Provide the (X, Y) coordinate of the cell's center where the given text is located.  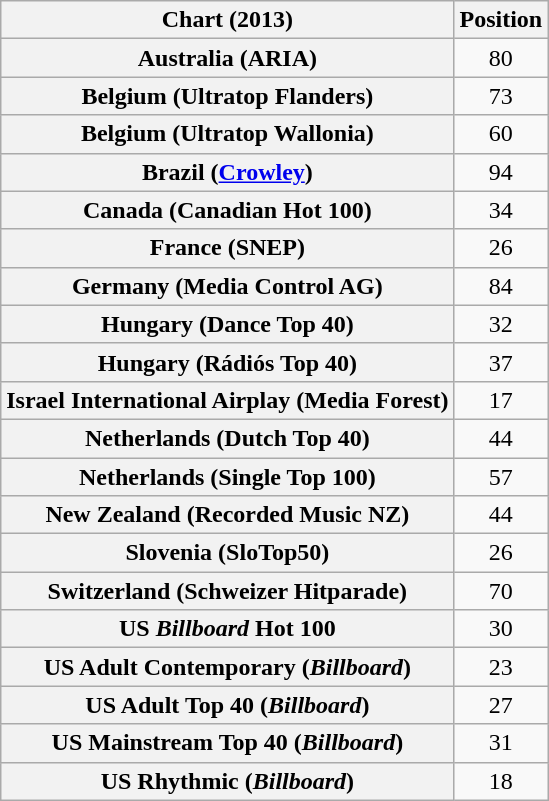
Switzerland (Schweizer Hitparade) (228, 591)
Netherlands (Dutch Top 40) (228, 438)
US Rhythmic (Billboard) (228, 781)
US Adult Contemporary (Billboard) (228, 667)
Germany (Media Control AG) (228, 286)
60 (501, 134)
Belgium (Ultratop Wallonia) (228, 134)
Belgium (Ultratop Flanders) (228, 96)
27 (501, 705)
Canada (Canadian Hot 100) (228, 210)
73 (501, 96)
34 (501, 210)
Netherlands (Single Top 100) (228, 477)
23 (501, 667)
Position (501, 20)
17 (501, 400)
84 (501, 286)
57 (501, 477)
US Adult Top 40 (Billboard) (228, 705)
32 (501, 324)
31 (501, 743)
30 (501, 629)
94 (501, 172)
Australia (ARIA) (228, 58)
New Zealand (Recorded Music NZ) (228, 515)
Hungary (Dance Top 40) (228, 324)
Slovenia (SloTop50) (228, 553)
US Mainstream Top 40 (Billboard) (228, 743)
Hungary (Rádiós Top 40) (228, 362)
18 (501, 781)
US Billboard Hot 100 (228, 629)
Brazil (Crowley) (228, 172)
Israel International Airplay (Media Forest) (228, 400)
70 (501, 591)
37 (501, 362)
France (SNEP) (228, 248)
80 (501, 58)
Chart (2013) (228, 20)
